Find where the given text appears and provide that cell's center as [X, Y] coordinate. 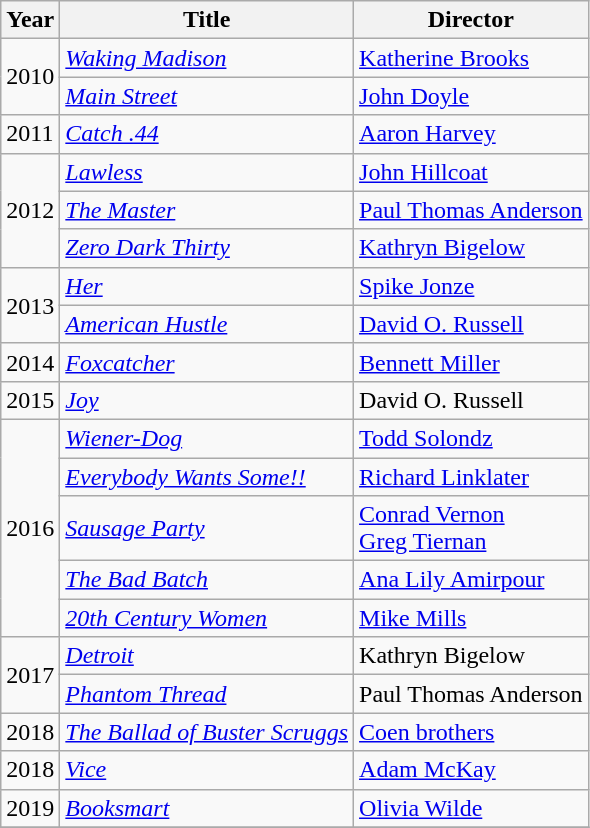
Olivia Wilde [472, 808]
2013 [30, 305]
John Doyle [472, 96]
Wiener-Dog [207, 438]
Todd Solondz [472, 438]
Aaron Harvey [472, 134]
2010 [30, 77]
Mike Mills [472, 618]
2012 [30, 210]
Catch .44 [207, 134]
Title [207, 20]
Zero Dark Thirty [207, 248]
John Hillcoat [472, 172]
2016 [30, 528]
Joy [207, 400]
Waking Madison [207, 58]
Conrad VernonGreg Tiernan [472, 528]
The Ballad of Buster Scruggs [207, 732]
Foxcatcher [207, 362]
The Master [207, 210]
2017 [30, 675]
Everybody Wants Some!! [207, 477]
Detroit [207, 656]
Phantom Thread [207, 694]
Spike Jonze [472, 286]
2019 [30, 808]
2014 [30, 362]
2015 [30, 400]
2011 [30, 134]
Main Street [207, 96]
Katherine Brooks [472, 58]
Her [207, 286]
Coen brothers [472, 732]
Sausage Party [207, 528]
Booksmart [207, 808]
Year [30, 20]
Adam McKay [472, 770]
20th Century Women [207, 618]
Director [472, 20]
The Bad Batch [207, 580]
Richard Linklater [472, 477]
Bennett Miller [472, 362]
Ana Lily Amirpour [472, 580]
Lawless [207, 172]
American Hustle [207, 324]
Vice [207, 770]
